Determine the [x, y] coordinate at the center of the cell enclosing the given text.  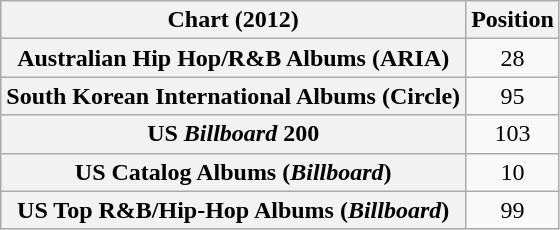
103 [513, 134]
US Catalog Albums (Billboard) [234, 172]
South Korean International Albums (Circle) [234, 96]
US Billboard 200 [234, 134]
28 [513, 58]
95 [513, 96]
10 [513, 172]
Chart (2012) [234, 20]
US Top R&B/Hip-Hop Albums (Billboard) [234, 210]
Australian Hip Hop/R&B Albums (ARIA) [234, 58]
99 [513, 210]
Position [513, 20]
